Output the [x, y] coordinate of the center of the cell containing the given text.  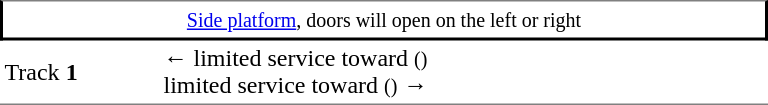
Side platform, doors will open on the left or right [384, 20]
Track 1 [80, 72]
← limited service toward () limited service toward () → [464, 72]
